Extract the [x, y] coordinate from the center of the cell holding the provided text.  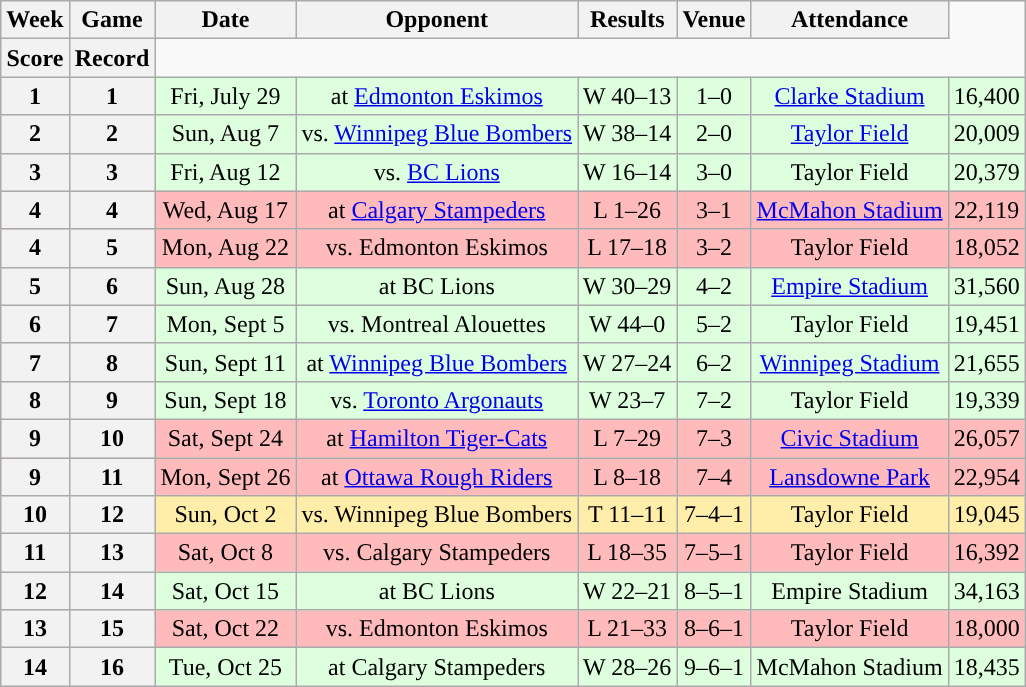
L 21–33 [628, 629]
vs. Montreal Alouettes [437, 324]
Sun, Sept 11 [226, 362]
Lansdowne Park [850, 477]
18,000 [986, 629]
Week [35, 20]
7–4–1 [714, 515]
21,655 [986, 362]
19,339 [986, 400]
vs. Calgary Stampeders [437, 553]
L 8–18 [628, 477]
W 38–14 [628, 134]
26,057 [986, 438]
Mon, Aug 22 [226, 248]
Score [35, 58]
at Winnipeg Blue Bombers [437, 362]
vs. Toronto Argonauts [437, 400]
7–5–1 [714, 553]
19,451 [986, 324]
Sat, Sept 24 [226, 438]
3–2 [714, 248]
Sat, Oct 22 [226, 629]
3–0 [714, 172]
Sat, Oct 15 [226, 591]
W 44–0 [628, 324]
W 22–21 [628, 591]
Fri, Aug 12 [226, 172]
Sun, Aug 28 [226, 286]
34,163 [986, 591]
7–3 [714, 438]
W 27–24 [628, 362]
Tue, Oct 25 [226, 667]
L 18–35 [628, 553]
16,400 [986, 96]
15 [112, 629]
7–2 [714, 400]
4–2 [714, 286]
L 1–26 [628, 210]
Fri, July 29 [226, 96]
8–6–1 [714, 629]
at Edmonton Eskimos [437, 96]
6–2 [714, 362]
2–0 [714, 134]
Civic Stadium [850, 438]
W 40–13 [628, 96]
Mon, Sept 5 [226, 324]
16,392 [986, 553]
31,560 [986, 286]
Clarke Stadium [850, 96]
Sun, Sept 18 [226, 400]
Sat, Oct 8 [226, 553]
at Ottawa Rough Riders [437, 477]
T 11–11 [628, 515]
Results [628, 20]
9–6–1 [714, 667]
18,052 [986, 248]
W 23–7 [628, 400]
1–0 [714, 96]
18,435 [986, 667]
W 28–26 [628, 667]
L 7–29 [628, 438]
Sun, Oct 2 [226, 515]
Winnipeg Stadium [850, 362]
Game [112, 20]
20,379 [986, 172]
Sun, Aug 7 [226, 134]
7–4 [714, 477]
16 [112, 667]
3–1 [714, 210]
L 17–18 [628, 248]
W 30–29 [628, 286]
Wed, Aug 17 [226, 210]
Venue [714, 20]
W 16–14 [628, 172]
22,119 [986, 210]
22,954 [986, 477]
19,045 [986, 515]
5–2 [714, 324]
Attendance [850, 20]
vs. BC Lions [437, 172]
at Hamilton Tiger-Cats [437, 438]
Date [226, 20]
8–5–1 [714, 591]
Record [112, 58]
Mon, Sept 26 [226, 477]
Opponent [437, 20]
20,009 [986, 134]
